For the text-containing cell, return its midpoint in [X, Y] coordinate format. 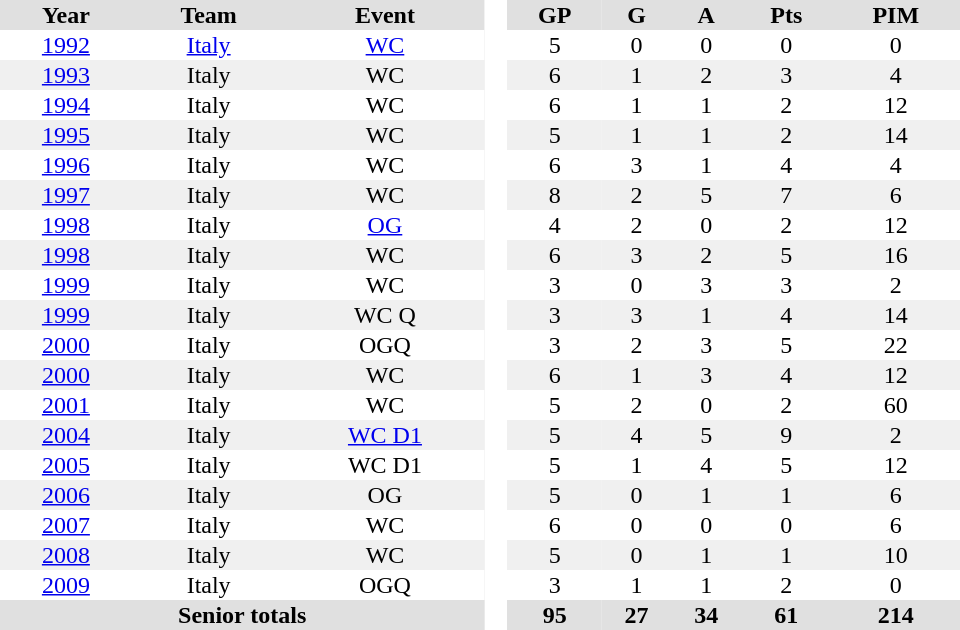
60 [896, 405]
Event [384, 15]
16 [896, 255]
2008 [66, 555]
2006 [66, 495]
1995 [66, 135]
GP [555, 15]
2004 [66, 435]
8 [555, 195]
214 [896, 615]
2005 [66, 465]
Senior totals [242, 615]
2009 [66, 585]
34 [706, 615]
27 [637, 615]
1993 [66, 75]
7 [786, 195]
Team [209, 15]
9 [786, 435]
1996 [66, 165]
2007 [66, 525]
1994 [66, 105]
22 [896, 345]
10 [896, 555]
A [706, 15]
Pts [786, 15]
PIM [896, 15]
2001 [66, 405]
G [637, 15]
Year [66, 15]
61 [786, 615]
1997 [66, 195]
1992 [66, 45]
95 [555, 615]
WC Q [384, 315]
